From the cell containing the given text, extract its center point as [x, y] coordinate. 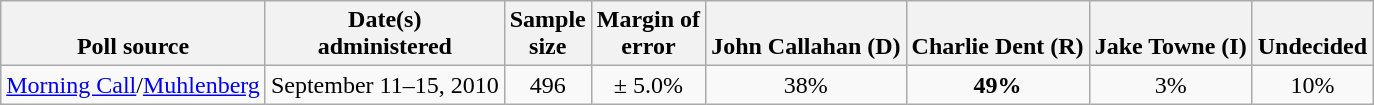
3% [1170, 85]
Morning Call/Muhlenberg [134, 85]
10% [1312, 85]
Margin oferror [648, 34]
Undecided [1312, 34]
Charlie Dent (R) [998, 34]
Poll source [134, 34]
September 11–15, 2010 [384, 85]
± 5.0% [648, 85]
Date(s) administered [384, 34]
38% [806, 85]
Jake Towne (I) [1170, 34]
496 [548, 85]
49% [998, 85]
John Callahan (D) [806, 34]
Samplesize [548, 34]
